Capture the cell that displays the provided text and extract its (x, y) central coordinate. 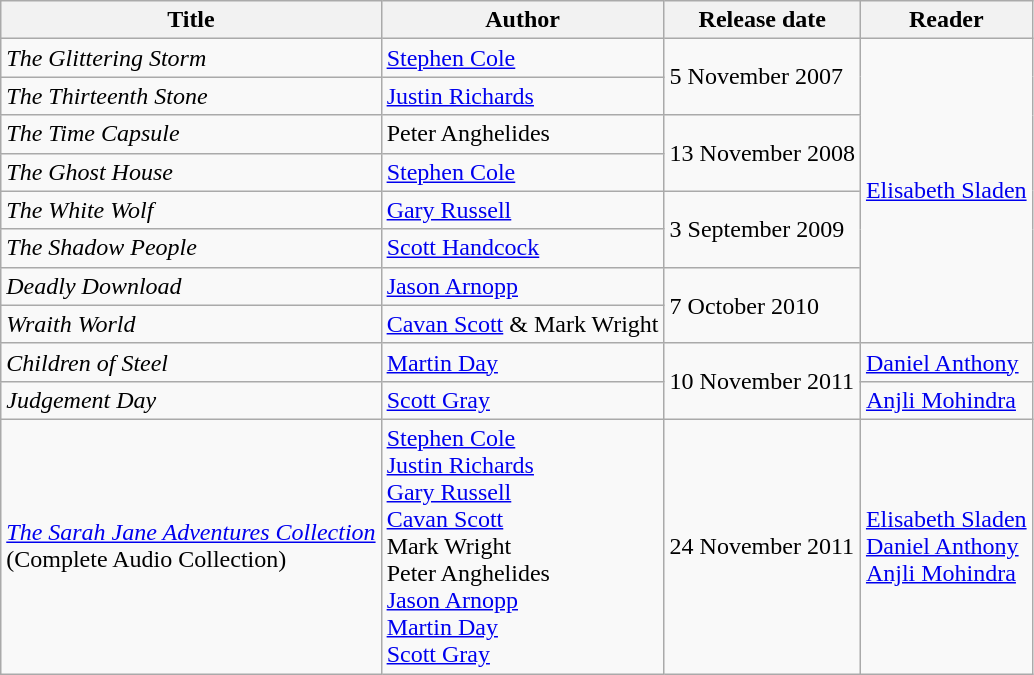
Release date (762, 20)
Children of Steel (191, 362)
Gary Russell (522, 210)
13 November 2008 (762, 153)
The Shadow People (191, 248)
Wraith World (191, 324)
Scott Handcock (522, 248)
Anjli Mohindra (946, 400)
Title (191, 20)
Judgement Day (191, 400)
Cavan Scott & Mark Wright (522, 324)
Martin Day (522, 362)
Stephen Cole Justin RichardsGary RussellCavan ScottMark Wright Peter AnghelidesJason ArnoppMartin DayScott Gray (522, 546)
The Glittering Storm (191, 58)
10 November 2011 (762, 381)
Peter Anghelides (522, 134)
5 November 2007 (762, 77)
Justin Richards (522, 96)
The Sarah Jane Adventures Collection(Complete Audio Collection) (191, 546)
Jason Arnopp (522, 286)
The White Wolf (191, 210)
Elisabeth SladenDaniel AnthonyAnjli Mohindra (946, 546)
Author (522, 20)
7 October 2010 (762, 305)
Daniel Anthony (946, 362)
24 November 2011 (762, 546)
Deadly Download (191, 286)
The Thirteenth Stone (191, 96)
3 September 2009 (762, 229)
Reader (946, 20)
The Time Capsule (191, 134)
The Ghost House (191, 172)
Elisabeth Sladen (946, 191)
Scott Gray (522, 400)
